From the cell containing the given text, extract its center point as [X, Y] coordinate. 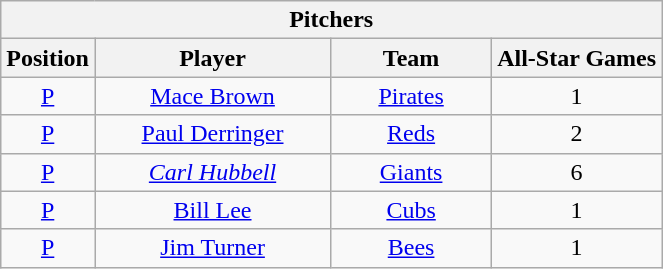
Position [48, 58]
Cubs [412, 210]
Mace Brown [212, 96]
2 [577, 134]
Pirates [412, 96]
Giants [412, 172]
Bill Lee [212, 210]
6 [577, 172]
Pitchers [332, 20]
Reds [412, 134]
Carl Hubbell [212, 172]
All-Star Games [577, 58]
Bees [412, 248]
Jim Turner [212, 248]
Paul Derringer [212, 134]
Player [212, 58]
Team [412, 58]
